Search for the cell housing the specified text and yield its (x, y) center coordinate. 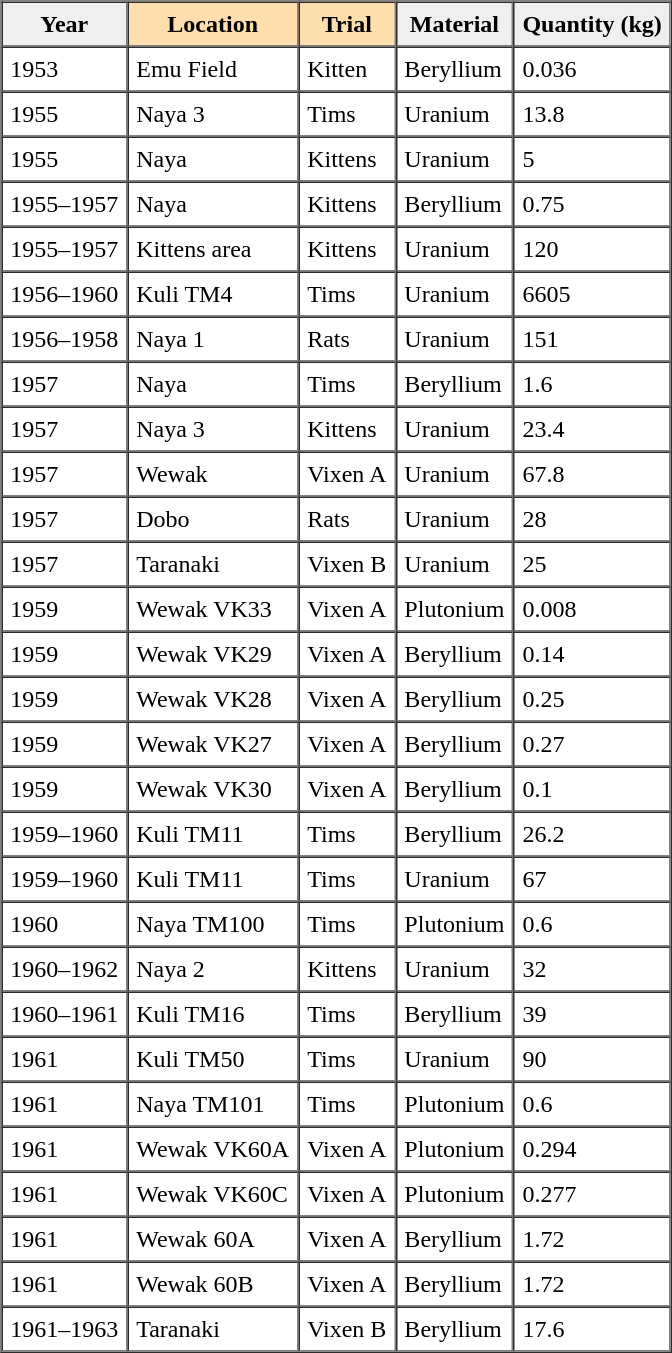
Quantity (kg) (592, 24)
1.6 (592, 384)
39 (592, 1014)
Wewak VK33 (212, 608)
Kuli TM50 (212, 1058)
Naya TM100 (212, 924)
0.1 (592, 788)
Wewak VK30 (212, 788)
Wewak 60B (212, 1284)
32 (592, 968)
Kuli TM4 (212, 294)
120 (592, 248)
151 (592, 338)
1960–1961 (64, 1014)
26.2 (592, 834)
1956–1960 (64, 294)
0.036 (592, 68)
0.25 (592, 698)
Kuli TM16 (212, 1014)
25 (592, 564)
1960 (64, 924)
Emu Field (212, 68)
Naya 2 (212, 968)
0.008 (592, 608)
Naya TM101 (212, 1104)
Location (212, 24)
Year (64, 24)
Trial (346, 24)
13.8 (592, 114)
Wewak VK60A (212, 1148)
67 (592, 878)
0.14 (592, 654)
Wewak VK27 (212, 744)
67.8 (592, 474)
Kittens area (212, 248)
0.294 (592, 1148)
Dobo (212, 518)
28 (592, 518)
1956–1958 (64, 338)
Wewak VK60C (212, 1194)
1961–1963 (64, 1328)
Kitten (346, 68)
0.277 (592, 1194)
5 (592, 158)
0.27 (592, 744)
Wewak VK29 (212, 654)
1960–1962 (64, 968)
Wewak (212, 474)
Naya 1 (212, 338)
23.4 (592, 428)
Material (454, 24)
1953 (64, 68)
0.75 (592, 204)
6605 (592, 294)
Wewak VK28 (212, 698)
Wewak 60A (212, 1238)
90 (592, 1058)
17.6 (592, 1328)
